Scan for the cell matching the given text and deliver its (X, Y) coordinate at center. 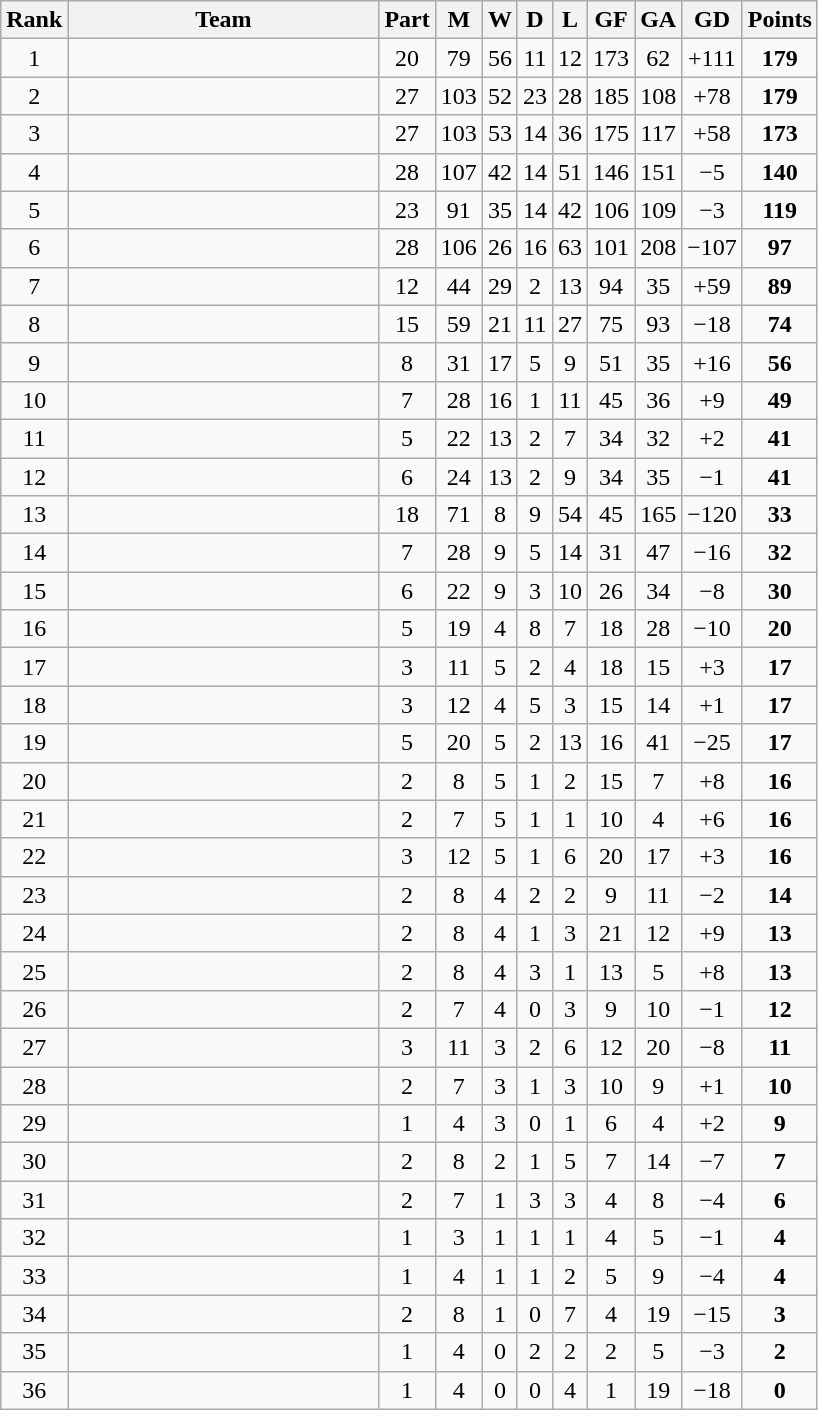
−2 (712, 895)
−7 (712, 1162)
119 (780, 210)
175 (612, 134)
140 (780, 172)
M (458, 20)
−16 (712, 553)
GA (658, 20)
54 (570, 515)
GF (612, 20)
151 (658, 172)
94 (612, 286)
53 (500, 134)
74 (780, 324)
185 (612, 96)
71 (458, 515)
+111 (712, 58)
108 (658, 96)
−10 (712, 629)
−120 (712, 515)
+16 (712, 362)
GD (712, 20)
52 (500, 96)
59 (458, 324)
63 (570, 248)
−107 (712, 248)
Team (224, 20)
+78 (712, 96)
107 (458, 172)
25 (34, 971)
75 (612, 324)
Part (407, 20)
D (534, 20)
+59 (712, 286)
+58 (712, 134)
91 (458, 210)
97 (780, 248)
89 (780, 286)
93 (658, 324)
W (500, 20)
109 (658, 210)
47 (658, 553)
146 (612, 172)
62 (658, 58)
79 (458, 58)
L (570, 20)
+6 (712, 819)
165 (658, 515)
208 (658, 248)
−15 (712, 1314)
Points (780, 20)
−5 (712, 172)
101 (612, 248)
Rank (34, 20)
117 (658, 134)
49 (780, 400)
44 (458, 286)
−25 (712, 743)
